Search for the cell housing the specified text and yield its (X, Y) center coordinate. 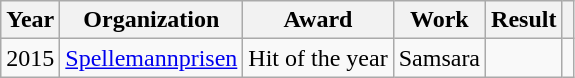
Hit of the year (318, 58)
2015 (30, 58)
Result (524, 20)
Organization (152, 20)
Year (30, 20)
Award (318, 20)
Spellemannprisen (152, 58)
Work (439, 20)
Samsara (439, 58)
